From the cell containing the given text, extract its center point as [X, Y] coordinate. 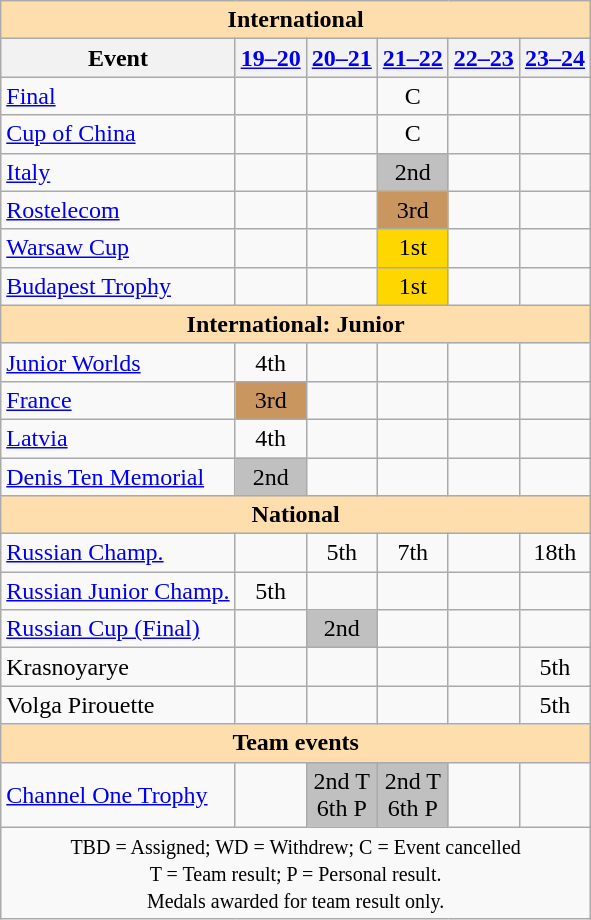
International [296, 20]
Rostelecom [118, 210]
Denis Ten Memorial [118, 477]
19–20 [270, 58]
21–22 [412, 58]
18th [554, 553]
23–24 [554, 58]
Volga Pirouette [118, 705]
Cup of China [118, 134]
Channel One Trophy [118, 794]
Italy [118, 172]
TBD = Assigned; WD = Withdrew; C = Event cancelled T = Team result; P = Personal result. Medals awarded for team result only. [296, 873]
Latvia [118, 438]
Final [118, 96]
Russian Cup (Final) [118, 629]
Junior Worlds [118, 362]
Budapest Trophy [118, 286]
7th [412, 553]
Event [118, 58]
Krasnoyarye [118, 667]
France [118, 400]
Warsaw Cup [118, 248]
20–21 [342, 58]
22–23 [484, 58]
Russian Champ. [118, 553]
International: Junior [296, 324]
Russian Junior Champ. [118, 591]
National [296, 515]
Team events [296, 743]
